From the cell containing the given text, extract its center point as (x, y) coordinate. 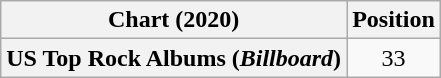
US Top Rock Albums (Billboard) (174, 58)
Position (394, 20)
33 (394, 58)
Chart (2020) (174, 20)
